Return [x, y] of the center of cell containing provided text 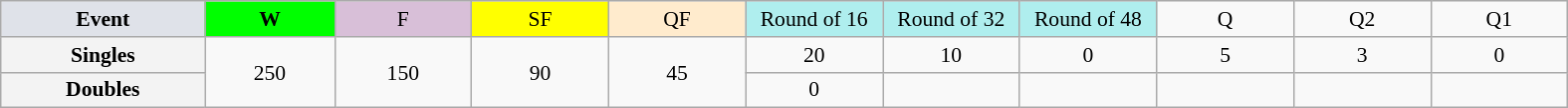
Event [104, 19]
90 [541, 72]
Round of 48 [1088, 19]
5 [1226, 55]
250 [270, 72]
45 [677, 72]
W [270, 19]
3 [1362, 55]
20 [814, 55]
Q1 [1499, 19]
Q [1226, 19]
SF [541, 19]
QF [677, 19]
150 [403, 72]
10 [951, 55]
Q2 [1362, 19]
F [403, 19]
Doubles [104, 90]
Round of 16 [814, 19]
Round of 32 [951, 19]
Singles [104, 55]
